For the text-containing cell, return its midpoint in [x, y] coordinate format. 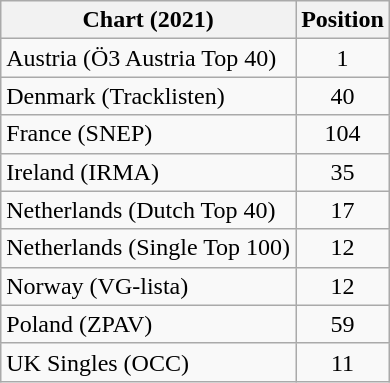
59 [343, 324]
UK Singles (OCC) [148, 362]
Poland (ZPAV) [148, 324]
11 [343, 362]
Netherlands (Dutch Top 40) [148, 210]
Denmark (Tracklisten) [148, 96]
17 [343, 210]
France (SNEP) [148, 134]
Chart (2021) [148, 20]
Netherlands (Single Top 100) [148, 248]
Position [343, 20]
35 [343, 172]
Ireland (IRMA) [148, 172]
40 [343, 96]
Austria (Ö3 Austria Top 40) [148, 58]
Norway (VG-lista) [148, 286]
1 [343, 58]
104 [343, 134]
